Pinpoint the cell where the given text exists, returning its (X, Y) midpoint coordinate. 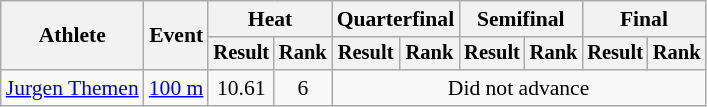
Semifinal (520, 19)
Quarterfinal (396, 19)
100 m (176, 88)
Event (176, 36)
Heat (270, 19)
Jurgen Themen (72, 88)
Did not advance (519, 88)
Final (644, 19)
6 (303, 88)
Athlete (72, 36)
10.61 (241, 88)
